Capture the cell that displays the provided text and extract its [X, Y] central coordinate. 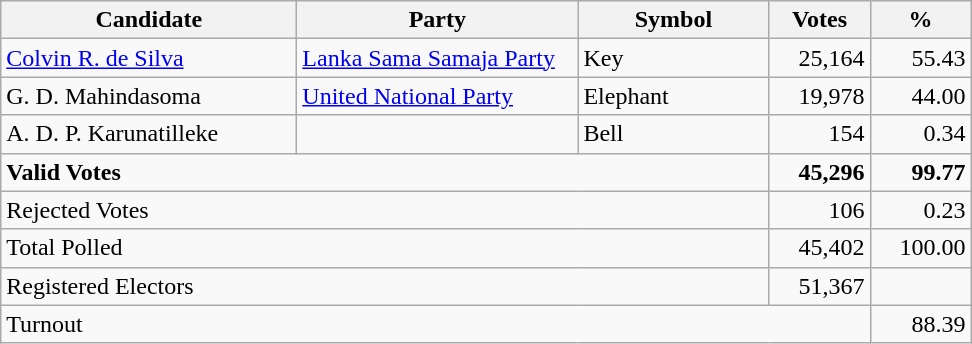
Party [438, 20]
Elephant [674, 96]
Registered Electors [385, 286]
Bell [674, 134]
106 [820, 210]
88.39 [920, 324]
45,296 [820, 172]
Lanka Sama Samaja Party [438, 58]
25,164 [820, 58]
19,978 [820, 96]
100.00 [920, 248]
0.23 [920, 210]
Key [674, 58]
United National Party [438, 96]
Symbol [674, 20]
44.00 [920, 96]
154 [820, 134]
Total Polled [385, 248]
Turnout [436, 324]
Votes [820, 20]
G. D. Mahindasoma [149, 96]
Candidate [149, 20]
A. D. P. Karunatilleke [149, 134]
45,402 [820, 248]
51,367 [820, 286]
Colvin R. de Silva [149, 58]
Valid Votes [385, 172]
% [920, 20]
55.43 [920, 58]
Rejected Votes [385, 210]
99.77 [920, 172]
0.34 [920, 134]
